Search for the cell housing the specified text and yield its (X, Y) center coordinate. 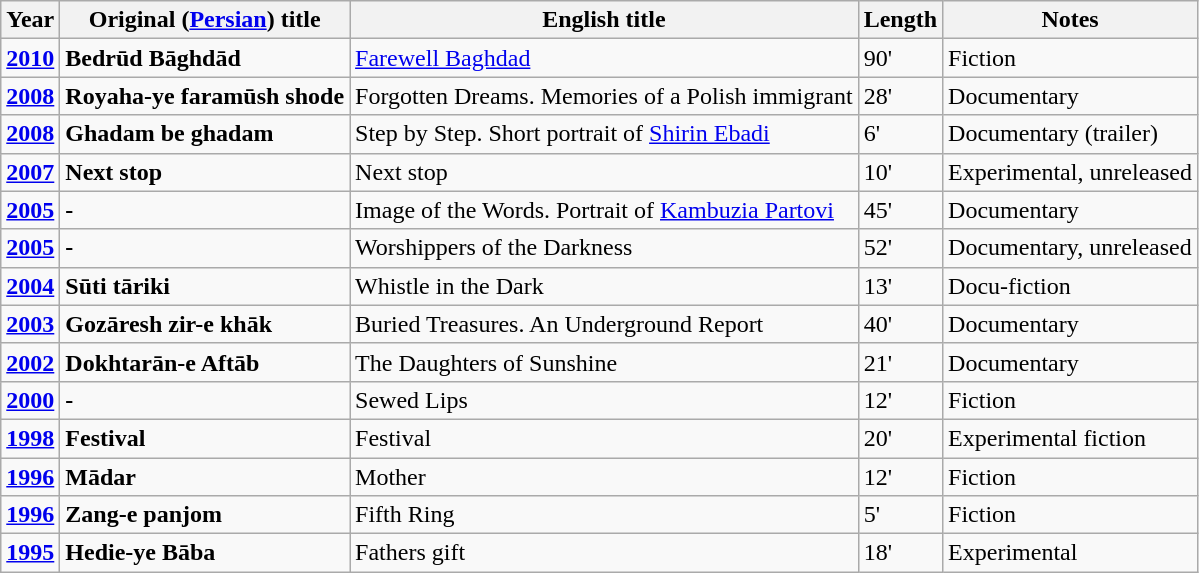
Image of the Words. Portrait of Kambuzia Partovi (604, 210)
45' (900, 210)
Sewed Lips (604, 400)
Bedrūd Bāghdād (205, 58)
Experimental, unreleased (1070, 172)
2010 (30, 58)
Step by Step. Short portrait of Shirin Ebadi (604, 134)
Original (Persian) title (205, 20)
Zang-e panjom (205, 515)
Mādar (205, 477)
Gozāresh zir-e khāk (205, 324)
Fifth Ring (604, 515)
1995 (30, 553)
The Daughters of Sunshine (604, 362)
Worshippers of the Darkness (604, 248)
1998 (30, 438)
2000 (30, 400)
Sūti tāriki (205, 286)
Fathers gift (604, 553)
20' (900, 438)
Forgotten Dreams. Memories of a Polish immigrant (604, 96)
6' (900, 134)
10' (900, 172)
Mother (604, 477)
Documentary (trailer) (1070, 134)
Documentary, unreleased (1070, 248)
2003 (30, 324)
28' (900, 96)
Year (30, 20)
Experimental fiction (1070, 438)
Docu-fiction (1070, 286)
2004 (30, 286)
Buried Treasures. An Underground Report (604, 324)
13' (900, 286)
90' (900, 58)
2002 (30, 362)
Notes (1070, 20)
Farewell Baghdad (604, 58)
2007 (30, 172)
Royaha-ye faramūsh shode (205, 96)
21' (900, 362)
Length (900, 20)
English title (604, 20)
40' (900, 324)
Whistle in the Dark (604, 286)
Ghadam be ghadam (205, 134)
Dokhtarān-e Aftāb (205, 362)
52' (900, 248)
18' (900, 553)
Experimental (1070, 553)
Hedie-ye Bāba (205, 553)
5' (900, 515)
